Return (X, Y) of the center of cell containing provided text 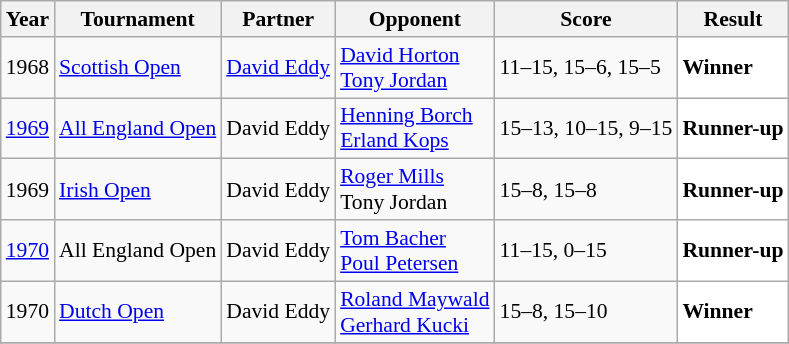
11–15, 15–6, 15–5 (586, 68)
Opponent (414, 19)
Roger Mills Tony Jordan (414, 190)
Tom Bacher Poul Petersen (414, 250)
Irish Open (138, 190)
15–8, 15–10 (586, 312)
Dutch Open (138, 312)
15–13, 10–15, 9–15 (586, 128)
Partner (278, 19)
15–8, 15–8 (586, 190)
Henning Borch Erland Kops (414, 128)
David Horton Tony Jordan (414, 68)
Tournament (138, 19)
Roland Maywald Gerhard Kucki (414, 312)
Score (586, 19)
Scottish Open (138, 68)
1968 (28, 68)
Result (732, 19)
Year (28, 19)
11–15, 0–15 (586, 250)
